Determine the [X, Y] coordinate at the center of the cell enclosing the given text.  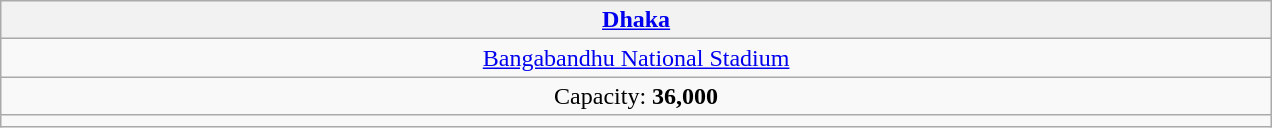
Bangabandhu National Stadium [636, 58]
Capacity: 36,000 [636, 96]
Dhaka [636, 20]
